For the text-containing cell, return its midpoint in [x, y] coordinate format. 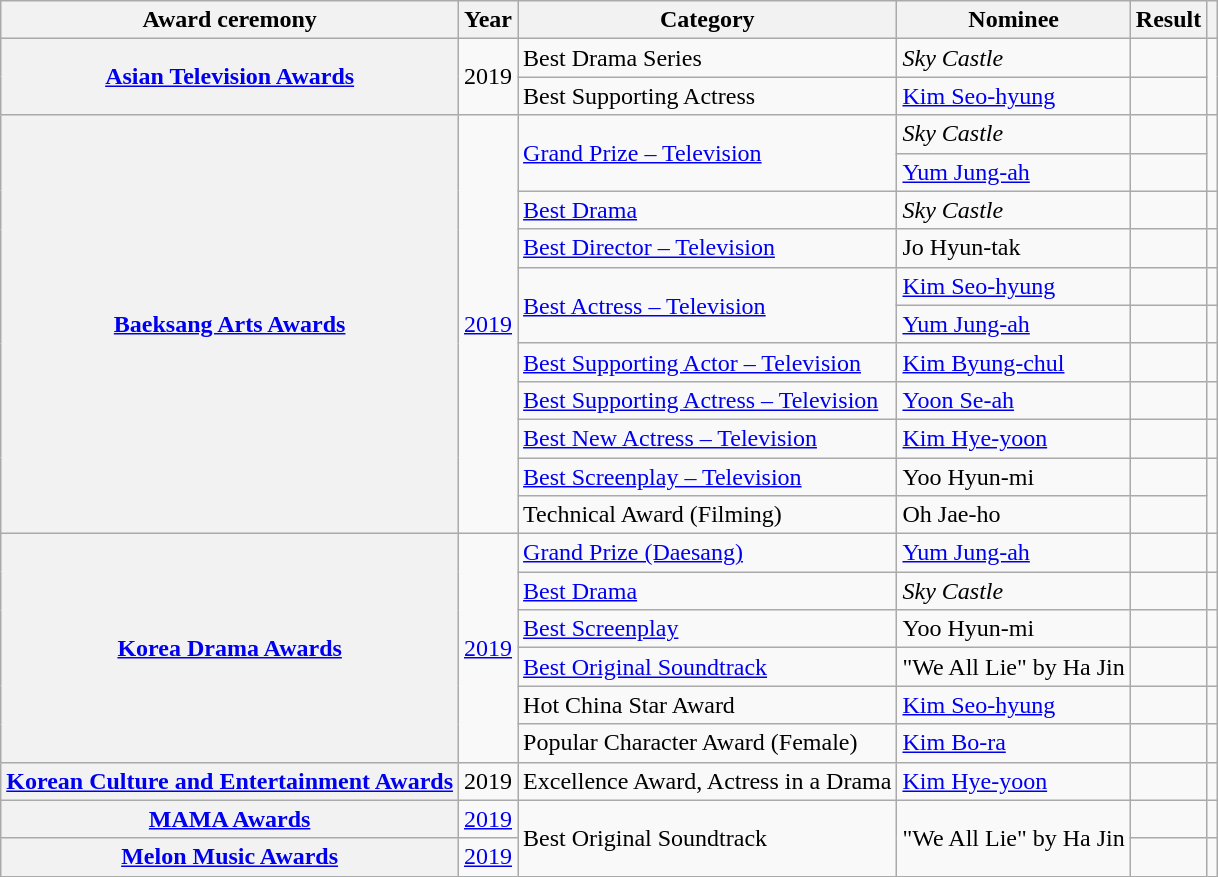
Grand Prize (Daesang) [708, 553]
Best Supporting Actress [708, 96]
Best Supporting Actor – Television [708, 362]
Yoon Se-ah [1014, 400]
Grand Prize – Television [708, 153]
Popular Character Award (Female) [708, 743]
Best New Actress – Television [708, 438]
Kim Bo-ra [1014, 743]
Hot China Star Award [708, 705]
Year [488, 20]
Oh Jae-ho [1014, 515]
Best Drama Series [708, 58]
Jo Hyun-tak [1014, 248]
Best Director – Television [708, 248]
Technical Award (Filming) [708, 515]
MAMA Awards [230, 819]
Excellence Award, Actress in a Drama [708, 781]
Melon Music Awards [230, 857]
Best Screenplay – Television [708, 477]
Category [708, 20]
Baeksang Arts Awards [230, 324]
Kim Byung-chul [1014, 362]
Result [1168, 20]
Best Screenplay [708, 629]
Award ceremony [230, 20]
Best Supporting Actress – Television [708, 400]
Korean Culture and Entertainment Awards [230, 781]
Nominee [1014, 20]
Asian Television Awards [230, 77]
Korea Drama Awards [230, 648]
Best Actress – Television [708, 305]
